Return (X, Y) of the center of cell containing provided text 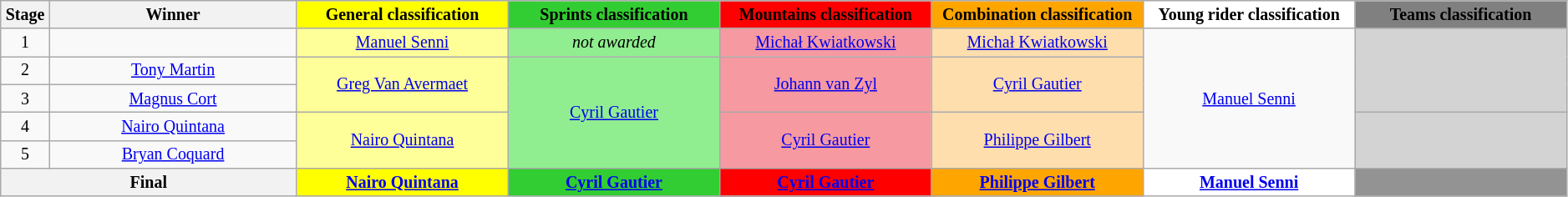
Johann van Zyl (825, 85)
Sprints classification (613, 15)
4 (25, 127)
3 (25, 98)
1 (25, 43)
Stage (25, 15)
Combination classification (1038, 15)
Teams classification (1460, 15)
Magnus Cort (173, 98)
Bryan Coquard (173, 154)
Winner (173, 15)
2 (25, 70)
General classification (403, 15)
Mountains classification (825, 15)
Final (149, 182)
Tony Martin (173, 70)
Greg Van Avermaet (403, 85)
Young rider classification (1248, 15)
5 (25, 154)
not awarded (613, 43)
